Output the (X, Y) coordinate of the center of the cell containing the given text.  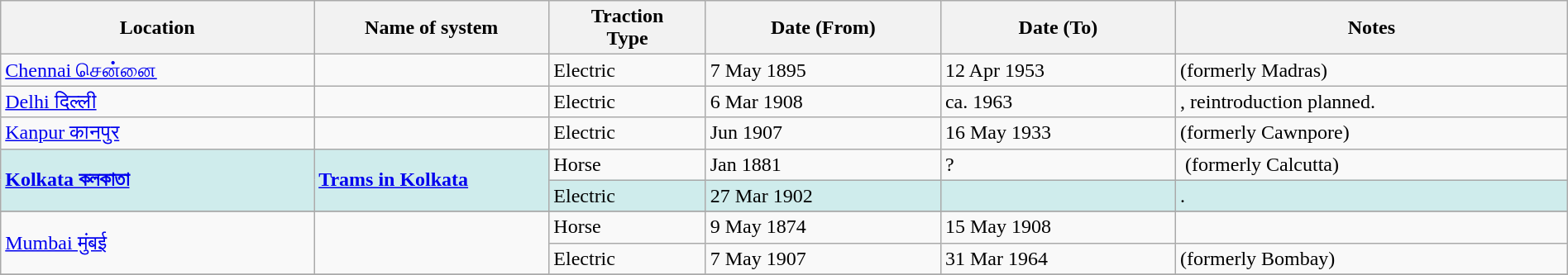
TractionType (627, 28)
9 May 1874 (823, 227)
Mumbai मुंबई (157, 243)
Delhi दिल्ली (157, 102)
(formerly Calcutta) (1372, 164)
Kanpur कानपुर (157, 133)
7 May 1907 (823, 258)
6 Mar 1908 (823, 102)
16 May 1933 (1058, 133)
(formerly Cawnpore) (1372, 133)
, reintroduction planned. (1372, 102)
(formerly Bombay) (1372, 258)
15 May 1908 (1058, 227)
Kolkata কলকাতা (157, 180)
Date (To) (1058, 28)
. (1372, 196)
Notes (1372, 28)
(formerly Madras) (1372, 70)
12 Apr 1953 (1058, 70)
Location (157, 28)
Trams in Kolkata (432, 180)
7 May 1895 (823, 70)
ca. 1963 (1058, 102)
Chennai சென்னை (157, 70)
Jun 1907 (823, 133)
27 Mar 1902 (823, 196)
Date (From) (823, 28)
? (1058, 164)
Name of system (432, 28)
31 Mar 1964 (1058, 258)
Jan 1881 (823, 164)
